Return the (X, Y) coordinate for the center point of the cell that contains the specified text.  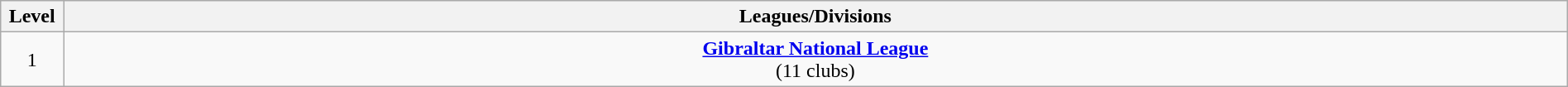
Level (32, 17)
Gibraltar National League(11 clubs) (815, 60)
1 (32, 60)
Leagues/Divisions (815, 17)
